Identify which cell holds the provided text, then report its [X, Y] central coordinate. 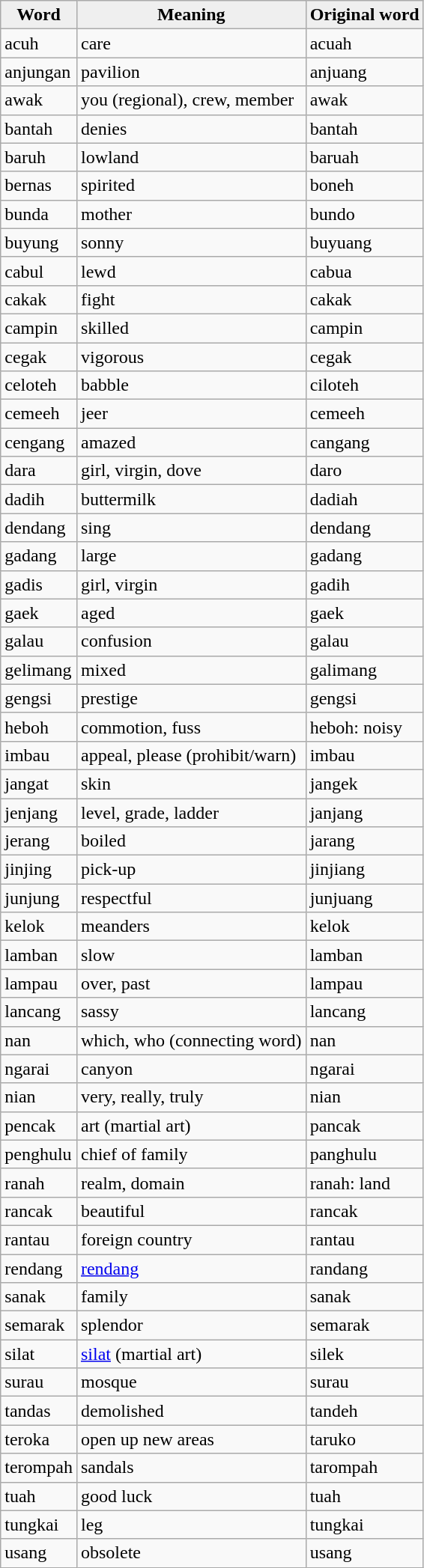
jangek [364, 784]
gelimang [39, 670]
tarompah [364, 1468]
girl, virgin, dove [191, 471]
gadih [364, 585]
leg [191, 1525]
bundo [364, 214]
family [191, 1297]
beautiful [191, 1211]
spirited [191, 186]
care [191, 43]
skilled [191, 328]
gadis [39, 585]
boiled [191, 841]
confusion [191, 641]
penghulu [39, 1154]
jangat [39, 784]
you (regional), crew, member [191, 100]
Word [39, 15]
denies [191, 129]
appeal, please (prohibit/warn) [191, 755]
mixed [191, 670]
heboh: noisy [364, 727]
tandeh [364, 1411]
janjang [364, 812]
baruh [39, 157]
pencak [39, 1126]
pick-up [191, 870]
jenjang [39, 812]
galimang [364, 670]
heboh [39, 727]
mother [191, 214]
sonny [191, 242]
prestige [191, 698]
respectful [191, 898]
panghulu [364, 1154]
canyon [191, 1069]
meanders [191, 927]
randang [364, 1269]
lewd [191, 271]
cengang [39, 442]
sassy [191, 1012]
realm, domain [191, 1183]
tandas [39, 1411]
baruah [364, 157]
celoteh [39, 385]
ranah: land [364, 1183]
buttermilk [191, 499]
cabua [364, 271]
taruko [364, 1439]
amazed [191, 442]
ranah [39, 1183]
pavilion [191, 72]
cabul [39, 271]
babble [191, 385]
chief of family [191, 1154]
mosque [191, 1382]
demolished [191, 1411]
commotion, fuss [191, 727]
cangang [364, 442]
very, really, truly [191, 1097]
aged [191, 613]
jinjiang [364, 870]
boneh [364, 186]
daro [364, 471]
jerang [39, 841]
open up new areas [191, 1439]
large [191, 556]
jinjing [39, 870]
ciloteh [364, 385]
level, grade, ladder [191, 812]
buyung [39, 242]
Meaning [191, 15]
bernas [39, 186]
anjuang [364, 72]
bunda [39, 214]
skin [191, 784]
terompah [39, 1468]
sandals [191, 1468]
fight [191, 299]
junjuang [364, 898]
slow [191, 955]
pancak [364, 1126]
acuah [364, 43]
art (martial art) [191, 1126]
dadih [39, 499]
buyuang [364, 242]
jeer [191, 414]
over, past [191, 983]
vigorous [191, 357]
silat [39, 1354]
girl, virgin [191, 585]
acuh [39, 43]
junjung [39, 898]
teroka [39, 1439]
lowland [191, 157]
sing [191, 528]
good luck [191, 1496]
obsolete [191, 1553]
silat (martial art) [191, 1354]
which, who (connecting word) [191, 1040]
dara [39, 471]
splendor [191, 1326]
foreign country [191, 1239]
silek [364, 1354]
anjungan [39, 72]
dadiah [364, 499]
Original word [364, 15]
jarang [364, 841]
